From the cell containing the given text, extract its center point as [x, y] coordinate. 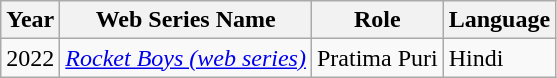
Hindi [499, 58]
Year [30, 20]
Rocket Boys (web series) [186, 58]
Web Series Name [186, 20]
Pratima Puri [377, 58]
2022 [30, 58]
Language [499, 20]
Role [377, 20]
